Scan for the cell matching the given text and deliver its (X, Y) coordinate at center. 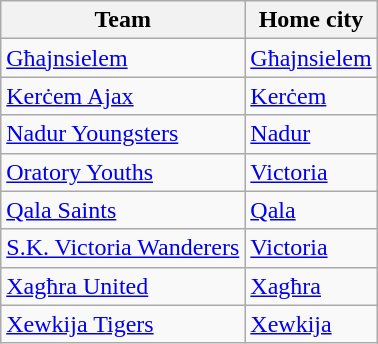
Kerċem Ajax (123, 96)
Xagħra (311, 286)
Qala Saints (123, 210)
Oratory Youths (123, 172)
Team (123, 20)
Xewkija Tigers (123, 324)
Kerċem (311, 96)
Home city (311, 20)
Nadur Youngsters (123, 134)
Qala (311, 210)
Xewkija (311, 324)
Xagħra United (123, 286)
S.K. Victoria Wanderers (123, 248)
Nadur (311, 134)
